For the text-containing cell, return its midpoint in (x, y) coordinate format. 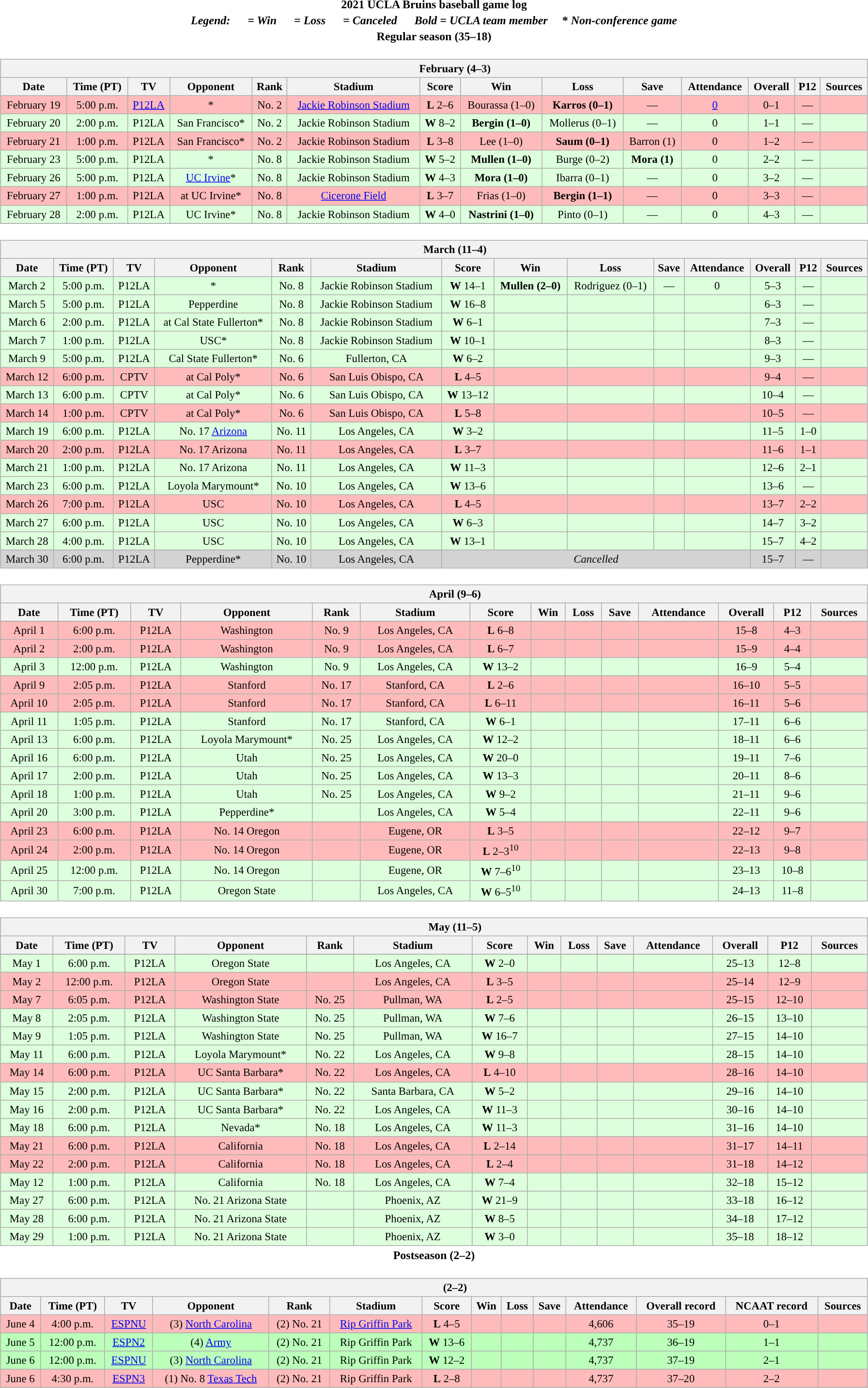
L 5–8 (468, 413)
4,606 (601, 1324)
March (11–4) (434, 249)
28–16 (740, 1073)
Cancelled (596, 559)
16–10 (746, 685)
25–15 (740, 1000)
17–11 (746, 721)
February 27 (34, 196)
L 2–14 (500, 1146)
March 14 (27, 413)
1–2 (771, 142)
March 19 (27, 431)
37–20 (681, 1379)
13–7 (773, 504)
24–13 (746, 891)
May 14 (27, 1073)
April 17 (29, 776)
Bergin (1–1) (583, 196)
April (9–6) (434, 594)
15–12 (790, 1182)
W 16–7 (500, 1036)
17–12 (790, 1218)
25–13 (740, 963)
W 16–8 (468, 304)
USC* (213, 340)
March 2 (27, 285)
Mora (1) (652, 159)
37–19 (681, 1360)
W 13–3 (501, 776)
Burge (0–2) (583, 159)
4–2 (808, 541)
L 2–4 (500, 1164)
March 13 (27, 395)
Santa Barbara, CA (413, 1091)
W 20–0 (501, 758)
at UC Irvine* (211, 196)
May 21 (27, 1146)
3–3 (771, 196)
W 14–1 (468, 285)
Ibarra (0–1) (583, 178)
11–6 (773, 450)
Lee (1–0) (501, 142)
March 23 (27, 486)
28–15 (740, 1055)
April 20 (29, 812)
Mora (1–0) (501, 178)
36–19 (681, 1342)
26–15 (740, 1018)
13–6 (773, 486)
April 23 (29, 831)
5–6 (792, 703)
April 16 (29, 758)
29–16 (740, 1091)
5–5 (792, 685)
16–12 (790, 1200)
February 26 (34, 178)
L 6–11 (501, 703)
4–4 (792, 648)
11–8 (792, 891)
34–18 (740, 1218)
Frias (1–0) (501, 196)
March 7 (27, 340)
35–18 (740, 1237)
Overall record (681, 1306)
W 4–0 (440, 214)
May 7 (27, 1000)
ESPN3 (129, 1379)
May 9 (27, 1036)
W 6–2 (468, 359)
5–3 (773, 285)
Mollerus (0–1) (583, 123)
11–5 (773, 431)
6–3 (773, 304)
12–9 (790, 981)
April 3 (29, 667)
Mullen (1–0) (501, 159)
31–18 (740, 1164)
14–11 (790, 1146)
Cicerone Field (354, 196)
22–13 (746, 850)
March 21 (27, 468)
L 6–7 (501, 648)
Cal State Fullerton* (213, 359)
12–6 (773, 468)
L 3–8 (440, 142)
25–14 (740, 981)
27–15 (740, 1036)
Nastrini (1–0) (501, 214)
ESPN2 (129, 1342)
April 2 (29, 648)
7–6 (792, 758)
April 9 (29, 685)
February 23 (34, 159)
May 15 (27, 1091)
(2–2) (434, 1288)
W 21–9 (500, 1200)
Mullen (2–0) (531, 285)
April 18 (29, 794)
W 7–4 (500, 1182)
Bourassa (1–0) (501, 105)
12–8 (790, 963)
Karros (0–1) (583, 105)
3:00 p.m. (94, 812)
February 20 (34, 123)
20–11 (746, 776)
May 8 (27, 1018)
March 20 (27, 450)
9–7 (792, 831)
May 16 (27, 1109)
May 28 (27, 1218)
W 6–510 (501, 891)
Saum (0–1) (583, 142)
W 2–0 (500, 963)
W 7–6 (500, 1018)
March 26 (27, 504)
9–4 (773, 377)
(4) Army (211, 1342)
7–3 (773, 322)
March 27 (27, 522)
L 2–5 (500, 1000)
W 13–1 (468, 541)
31–17 (740, 1146)
18–11 (746, 740)
4:30 p.m. (73, 1379)
22–11 (746, 812)
April 13 (29, 740)
April 10 (29, 703)
March 30 (27, 559)
8–3 (773, 340)
Barron (1) (652, 142)
W 4–3 (440, 178)
8–6 (792, 776)
13–10 (790, 1018)
32–18 (740, 1182)
May 11 (27, 1055)
Bergin (1–0) (501, 123)
May 27 (27, 1200)
May 12 (27, 1182)
9–3 (773, 359)
23–13 (746, 870)
W 3–0 (500, 1237)
L 2–8 (447, 1379)
9–8 (792, 850)
18–12 (790, 1237)
W 13–2 (501, 667)
April 30 (29, 891)
March 6 (27, 322)
May 29 (27, 1237)
February 19 (34, 105)
February 28 (34, 214)
19–11 (746, 758)
6:05 p.m. (89, 1000)
L 6–8 (501, 630)
15–8 (746, 630)
14–7 (773, 522)
April 25 (29, 870)
March 28 (27, 541)
April 1 (29, 630)
Pinto (0–1) (583, 214)
W 8–2 (440, 123)
April 11 (29, 721)
L 4–10 (500, 1073)
W 6–3 (468, 522)
22–12 (746, 831)
30–16 (740, 1109)
NCAAT record (772, 1306)
(1) No. 8 Texas Tech (211, 1379)
1–0 (808, 431)
Fullerton, CA (376, 359)
Rodriguez (0–1) (610, 285)
March 12 (27, 377)
5–4 (792, 667)
March 5 (27, 304)
May 1 (27, 963)
W 8–5 (500, 1218)
16–9 (746, 667)
W 7–610 (501, 870)
W 9–8 (500, 1055)
W 13–12 (468, 395)
31–16 (740, 1127)
February (4–3) (434, 68)
W 3–2 (468, 431)
33–18 (740, 1200)
14–12 (790, 1164)
35–19 (681, 1324)
May 18 (27, 1127)
12–10 (790, 1000)
W 10–1 (468, 340)
May 2 (27, 981)
June 5 (20, 1342)
10–5 (773, 413)
May 22 (27, 1164)
February 21 (34, 142)
Pepperdine (213, 304)
15–9 (746, 648)
Nevada* (240, 1127)
at Cal State Fullerton* (213, 322)
May (11–5) (434, 927)
W 9–2 (501, 794)
10–4 (773, 395)
16–11 (746, 703)
April 24 (29, 850)
21–11 (746, 794)
10–8 (792, 870)
W 5–4 (501, 812)
L 2–310 (501, 850)
June 4 (20, 1324)
March 9 (27, 359)
